Scan for the cell matching the given text and deliver its [X, Y] coordinate at center. 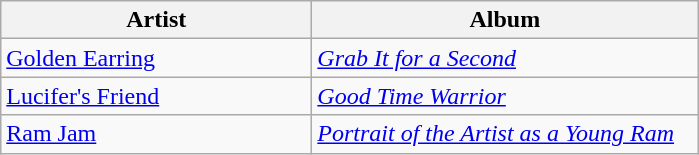
Artist [156, 20]
Album [505, 20]
Lucifer's Friend [156, 96]
Golden Earring [156, 58]
Portrait of the Artist as a Young Ram [505, 134]
Good Time Warrior [505, 96]
Ram Jam [156, 134]
Grab It for a Second [505, 58]
